Capture the cell that displays the provided text and extract its [x, y] central coordinate. 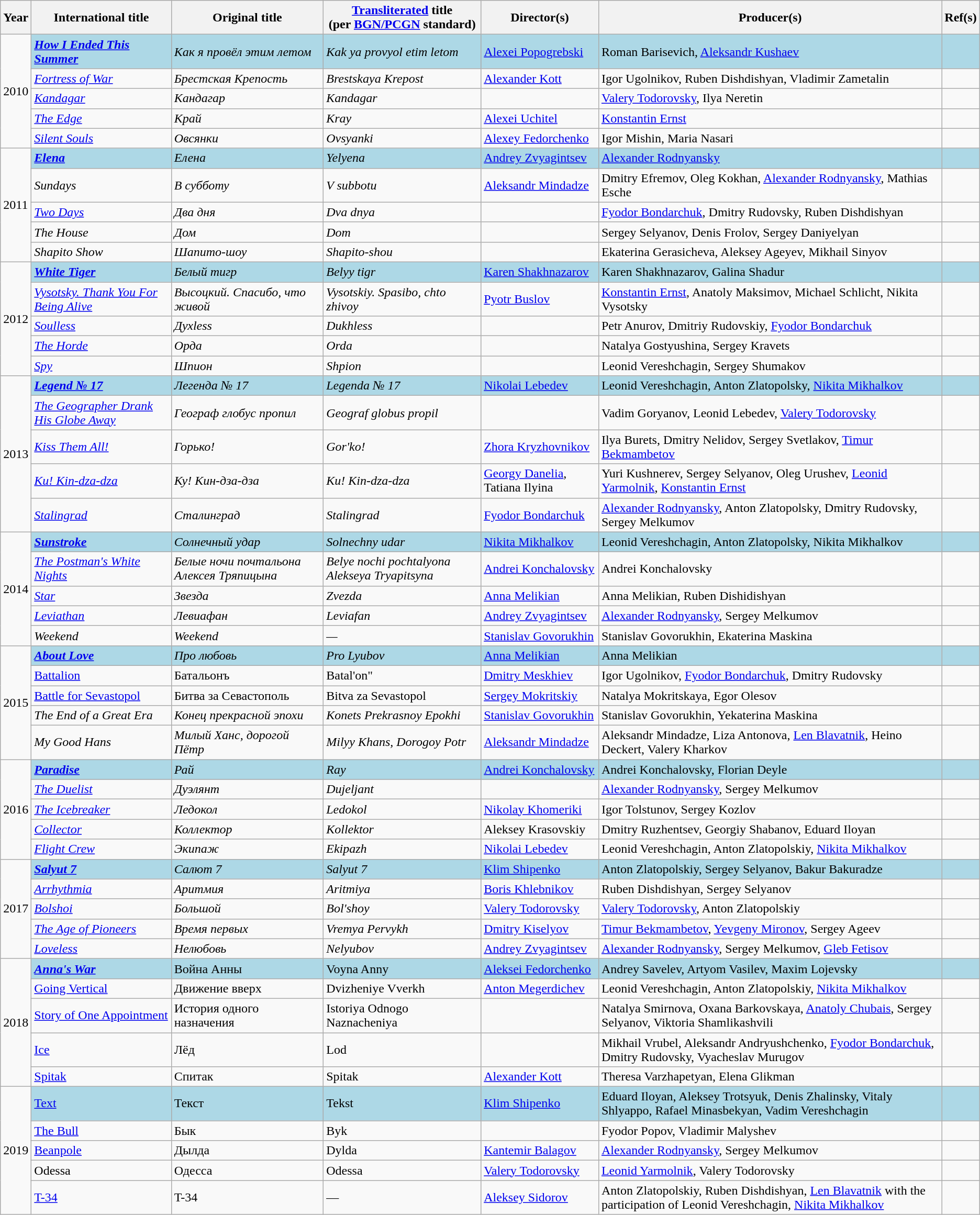
The End of a Great Era [102, 716]
Большой [247, 909]
The House [102, 232]
Спитак [247, 1077]
Дуэлянт [247, 789]
Ekipazh [402, 849]
Aleksey Sidorov [540, 1198]
Anton Zlatopolskiy, Ruben Dishdishyan, Len Blavatnik with the participation of Leonid Vereshchagin, Nikita Mikhalkov [770, 1198]
Alexander Rodnyansky, Sergey Melkumov, Gleb Fetisov [770, 949]
Милый Ханс, дорогой Пётр [247, 742]
Lod [402, 1049]
Stanislav Govorukhin, Ekaterina Maskina [770, 636]
Director(s) [540, 18]
Sunstroke [102, 542]
Bitva za Sevastopol [402, 696]
Beanpole [102, 1151]
Время первых [247, 929]
Zhora Kryzhovnikov [540, 447]
Кандагар [247, 98]
Солнечный удар [247, 542]
Горько! [247, 447]
Kollektor [402, 829]
Kak ya provyol etim letom [402, 51]
Fyodor Bondarchuk, Dmitry Rudovsky, Ruben Dishdishyan [770, 212]
Arrhythmia [102, 889]
Нелюбовь [247, 949]
В субботу [247, 185]
2016 [16, 809]
Vremya Pervykh [402, 929]
Voyna Anny [402, 968]
Dva dnya [402, 212]
Geograf globus propil [402, 413]
Nikita Mikhalkov [540, 542]
Vadim Goryanov, Leonid Lebedev, Valery Todorovsky [770, 413]
Fyodor Popov, Vladimir Malyshev [770, 1131]
Два дня [247, 212]
Igor Tolstunov, Sergey Kozlov [770, 809]
Petr Anurov, Dmitriy Rudovskiy, Fyodor Bondarchuk [770, 326]
Nelyubov [402, 949]
Овсянки [247, 138]
Fyodor Bondarchuk [540, 515]
Shpion [402, 366]
Дом [247, 232]
Сталинград [247, 515]
2010 [16, 91]
Легенда № 17 [247, 386]
Alexander Rodnyansky, Anton Zlatopolsky, Dmitry Rudovsky, Sergey Melkumov [770, 515]
Flight Crew [102, 849]
Орда [247, 346]
2015 [16, 703]
Ray [402, 770]
Kantemir Balagov [540, 1151]
Битва за Севастополь [247, 696]
Producer(s) [770, 18]
Брестская Крепость [247, 79]
Kray [402, 118]
Dmitry Efremov, Oleg Kokhan, Alexander Rodnyansky, Mathias Esche [770, 185]
Transliterated title(per BGN/PCGN standard) [402, 18]
Батальонъ [247, 675]
Zvezda [402, 596]
Шапито-шоу [247, 252]
Battle for Sevastopol [102, 696]
Eduard Iloyan, Aleksey Trotsyuk, Denis Zhalinsky, Vitaly Shlyappo, Rafael Minasbekyan, Vadim Vereshchagin [770, 1103]
Sergey Mokritskiy [540, 696]
Loveless [102, 949]
Igor Ugolnikov, Fyodor Bondarchuk, Dmitry Rudovsky [770, 675]
Sundays [102, 185]
The Edge [102, 118]
Белый тигр [247, 272]
Dylda [402, 1151]
Anna's War [102, 968]
Nikolay Khomeriki [540, 809]
Лёд [247, 1049]
Valery Todorovsky, Anton Zlatopolskiy [770, 909]
Legenda № 17 [402, 386]
Gor'ko! [402, 447]
Konstantin Ernst [770, 118]
Sergey Selyanov, Denis Frolov, Sergey Daniyelyan [770, 232]
Bolshoi [102, 909]
Vysotsky. Thank You For Being Alive [102, 298]
Dujeljant [402, 789]
2012 [16, 318]
Silent Souls [102, 138]
Yelyena [402, 158]
Batal'on" [402, 675]
The Age of Pioneers [102, 929]
Как я провёл этим летом [247, 51]
Anton Megerdichev [540, 988]
Ovsyanki [402, 138]
Orda [402, 346]
Географ глобус пропил [247, 413]
Year [16, 18]
Konstantin Ernst, Anatoly Maksimov, Michael Schlicht, Nikita Vysotsky [770, 298]
How I Ended This Summer [102, 51]
Andrei Konchalovsky, Florian Deyle [770, 770]
Текст [247, 1103]
Shapito Show [102, 252]
Natalya Gostyushina, Sergey Kravets [770, 346]
Belye nochi pochtalyona Alekseya Tryapitsyna [402, 569]
Spy [102, 366]
Ледокол [247, 809]
Text [102, 1103]
Край [247, 118]
Dmitry Kiselyov [540, 929]
The Icebreaker [102, 809]
International title [102, 18]
Igor Mishin, Maria Nasari [770, 138]
Alexey Fedorchenko [540, 138]
Высоцкий. Спасибо, что живой [247, 298]
Story of One Appointment [102, 1016]
2017 [16, 909]
Elena [102, 158]
Ку! Кин-дза-дза [247, 481]
Star [102, 596]
Two Days [102, 212]
The Horde [102, 346]
Karen Shakhnazarov, Galina Shadur [770, 272]
Milyy Khans, Dorogoy Potr [402, 742]
Alexei Popogrebski [540, 51]
2013 [16, 454]
Konets Prekrasnoy Epokhi [402, 716]
White Tiger [102, 272]
Stanislav Govorukhin, Yekaterina Maskina [770, 716]
The Geographer Drank His Globe Away [102, 413]
Legend № 17 [102, 386]
Battalion [102, 675]
My Good Hans [102, 742]
Ilya Burets, Dmitry Nelidov, Sergey Svetlakov, Timur Bekmambetov [770, 447]
Ledokol [402, 809]
Brestskaya Krepost [402, 79]
Shapito-shou [402, 252]
Leonid Vereshchagin, Sergey Shumakov [770, 366]
Vysotskiy. Spasibo, chto zhivoy [402, 298]
Soulless [102, 326]
Aritmiya [402, 889]
Kiss Them All! [102, 447]
Leviafan [402, 616]
Белые ночи почтальона Алексея Тряпицына [247, 569]
Pro Lyubov [402, 655]
Roman Barisevich, Aleksandr Kushaev [770, 51]
Yuri Kushnerev, Sergey Selyanov, Oleg Urushev, Leonid Yarmolnik, Konstantin Ernst [770, 481]
Шпион [247, 366]
Ruben Dishdishyan, Sergey Selyanov [770, 889]
Georgy Danelia, Tatiana Ilyina [540, 481]
Collector [102, 829]
Fortress of War [102, 79]
Anton Zlatopolskiy, Sergey Selyanov, Bakur Bakuradze [770, 869]
Timur Bekmambetov, Yevgeny Mironov, Sergey Ageev [770, 929]
Paradise [102, 770]
Aleksei Fedorchenko [540, 968]
Про любовь [247, 655]
The Duelist [102, 789]
Dvizheniye Vverkh [402, 988]
Аритмия [247, 889]
Война Анны [247, 968]
Mikhail Vrubel, Aleksandr Andryushchenko, Fyodor Bondarchuk, Dmitry Rudovsky, Vyacheslav Murugov [770, 1049]
Anna Melikian, Ruben Dishidishyan [770, 596]
2011 [16, 205]
Aleksandr Mindadze, Liza Antonova, Len Blavatnik, Heino Deckert, Valery Kharkov [770, 742]
Boris Khlebnikov [540, 889]
Tekst [402, 1103]
Конец прекрасной эпохи [247, 716]
Karen Shakhnazarov [540, 272]
Belyy tigr [402, 272]
Экипаж [247, 849]
Theresa Varzhapetyan, Elena Glikman [770, 1077]
Dukhless [402, 326]
Салют 7 [247, 869]
Leviathan [102, 616]
Alexander Rodnyansky [770, 158]
Ref(s) [961, 18]
Dmitry Meskhiev [540, 675]
Natalya Smirnova, Oxana Barkovskaya, Anatoly Chubais, Sergey Selyanov, Viktoria Shamlikashvili [770, 1016]
Ekaterina Gerasicheva, Aleksey Ageyev, Mikhail Sinyov [770, 252]
Natalya Mokritskaya, Egor Olesov [770, 696]
Andrey Savelev, Artyom Vasilev, Maxim Lojevsky [770, 968]
Дылда [247, 1151]
The Bull [102, 1131]
Byk [402, 1131]
Bol'shoy [402, 909]
Going Vertical [102, 988]
Pyotr Buslov [540, 298]
Бык [247, 1131]
Istoriya Odnogo Naznacheniya [402, 1016]
Движение вверх [247, 988]
The Postman's White Nights [102, 569]
2019 [16, 1151]
Левиафан [247, 616]
Leonid Yarmolnik, Valery Todorovsky [770, 1171]
Valery Todorovsky, Ilya Neretin [770, 98]
Igor Ugolnikov, Ruben Dishdishyan, Vladimir Zametalin [770, 79]
Елена [247, 158]
V subbotu [402, 185]
Solnechny udar [402, 542]
Dom [402, 232]
История одного назначения [247, 1016]
Духless [247, 326]
2014 [16, 588]
2018 [16, 1022]
Рай [247, 770]
Одесса [247, 1171]
About Love [102, 655]
Звезда [247, 596]
Alexei Uchitel [540, 118]
Dmitry Ruzhentsev, Georgiy Shabanov, Eduard Iloyan [770, 829]
Aleksey Krasovskiy [540, 829]
Коллектор [247, 829]
Ice [102, 1049]
Original title [247, 18]
